Return the (x, y) coordinate for the center point of the cell that contains the specified text.  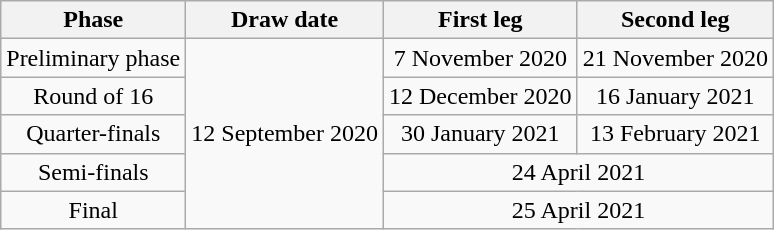
Semi-finals (94, 172)
25 April 2021 (578, 210)
13 February 2021 (675, 134)
7 November 2020 (480, 58)
Draw date (285, 20)
Final (94, 210)
12 December 2020 (480, 96)
30 January 2021 (480, 134)
Phase (94, 20)
Preliminary phase (94, 58)
12 September 2020 (285, 134)
First leg (480, 20)
16 January 2021 (675, 96)
Second leg (675, 20)
Quarter-finals (94, 134)
21 November 2020 (675, 58)
Round of 16 (94, 96)
24 April 2021 (578, 172)
